Return (x, y) of the center of cell containing provided text 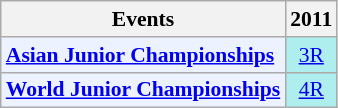
World Junior Championships (143, 90)
Asian Junior Championships (143, 55)
2011 (311, 19)
3R (311, 55)
4R (311, 90)
Events (143, 19)
